Pinpoint the cell where the given text exists, returning its (x, y) midpoint coordinate. 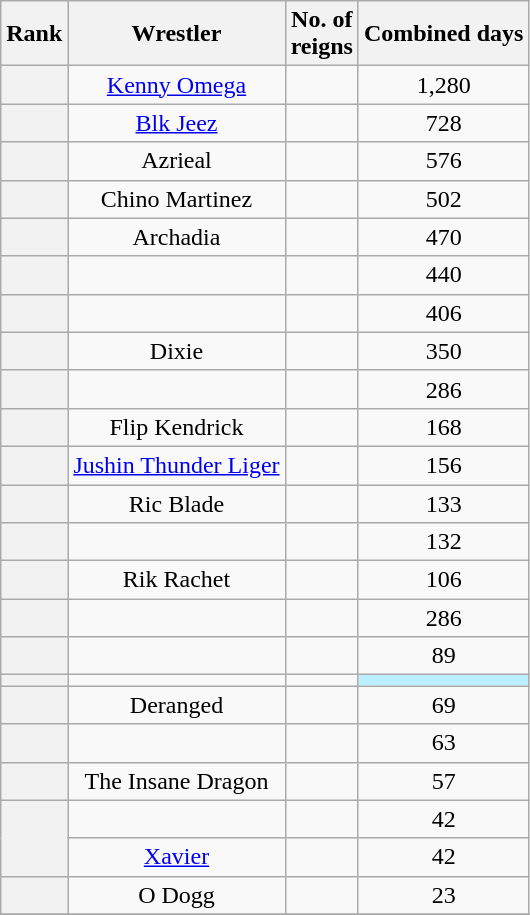
470 (443, 237)
1,280 (443, 85)
406 (443, 313)
132 (443, 542)
89 (443, 656)
O Dogg (176, 895)
440 (443, 275)
No. ofreigns (322, 34)
63 (443, 743)
Kenny Omega (176, 85)
502 (443, 199)
Archadia (176, 237)
728 (443, 123)
Rik Rachet (176, 580)
Wrestler (176, 34)
350 (443, 351)
Ric Blade (176, 503)
Chino Martinez (176, 199)
Jushin Thunder Liger (176, 465)
133 (443, 503)
Rank (34, 34)
576 (443, 161)
Xavier (176, 857)
Flip Kendrick (176, 427)
Dixie (176, 351)
156 (443, 465)
168 (443, 427)
Combined days (443, 34)
Azrieal (176, 161)
57 (443, 781)
106 (443, 580)
23 (443, 895)
Deranged (176, 705)
Blk Jeez (176, 123)
The Insane Dragon (176, 781)
69 (443, 705)
